Scan for the cell matching the given text and deliver its (X, Y) coordinate at center. 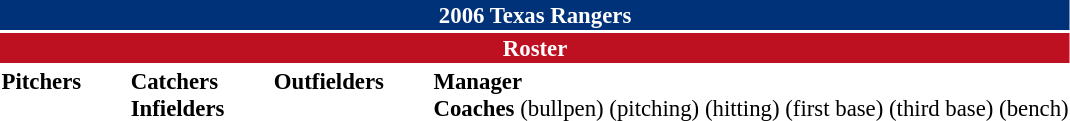
Roster (535, 48)
2006 Texas Rangers (535, 15)
